Scan for the cell matching the given text and deliver its [x, y] coordinate at center. 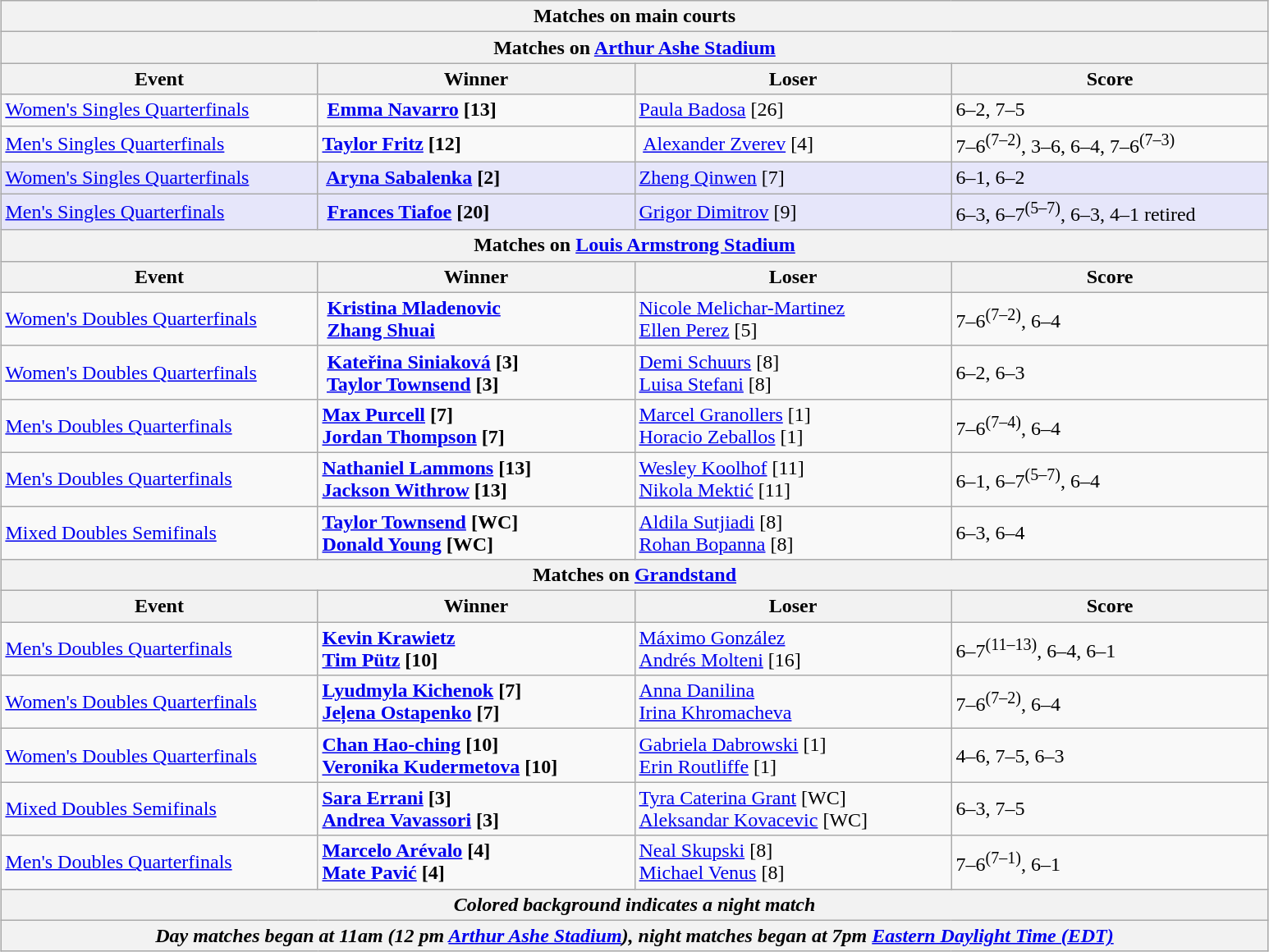
Day matches began at 11am (12 pm Arthur Ashe Stadium), night matches began at 7pm Eastern Daylight Time (EDT) [634, 936]
Marcel Granollers [1] Horacio Zeballos [1] [793, 425]
Anna Danilina Irina Khromacheva [793, 703]
Tyra Caterina Grant [WC] Aleksandar Kovacevic [WC] [793, 809]
6–3, 6–4 [1110, 533]
Marcelo Arévalo [4] Mate Pavić [4] [476, 862]
Sara Errani [3] Andrea Vavassori [3] [476, 809]
Aryna Sabalenka [2] [476, 178]
6–1, 6–7(5–7), 6–4 [1110, 479]
Matches on Louis Armstrong Stadium [634, 245]
6–1, 6–2 [1110, 178]
Matches on main courts [634, 16]
Matches on Arthur Ashe Stadium [634, 48]
Kristina Mladenovic Zhang Shuai [476, 318]
6–2, 7–5 [1110, 110]
6–3, 7–5 [1110, 809]
Kateřina Siniaková [3] Taylor Townsend [3] [476, 373]
4–6, 7–5, 6–3 [1110, 755]
Gabriela Dabrowski [1] Erin Routliffe [1] [793, 755]
Emma Navarro [13] [476, 110]
6–3, 6–7(5–7), 6–3, 4–1 retired [1110, 212]
Lyudmyla Kichenok [7] Jeļena Ostapenko [7] [476, 703]
Kevin Krawietz Tim Pütz [10] [476, 648]
Matches on Grandstand [634, 575]
Chan Hao-ching [10] Veronika Kudermetova [10] [476, 755]
Grigor Dimitrov [9] [793, 212]
Frances Tiafoe [20] [476, 212]
Nicole Melichar-Martinez Ellen Perez [5] [793, 318]
Paula Badosa [26] [793, 110]
Neal Skupski [8] Michael Venus [8] [793, 862]
Taylor Fritz [12] [476, 144]
Demi Schuurs [8] Luisa Stefani [8] [793, 373]
7–6(7–1), 6–1 [1110, 862]
7–6(7–4), 6–4 [1110, 425]
Colored background indicates a night match [634, 904]
Alexander Zverev [4] [793, 144]
Máximo González Andrés Molteni [16] [793, 648]
6–2, 6–3 [1110, 373]
Zheng Qinwen [7] [793, 178]
Taylor Townsend [WC] Donald Young [WC] [476, 533]
Nathaniel Lammons [13] Jackson Withrow [13] [476, 479]
Wesley Koolhof [11] Nikola Mektić [11] [793, 479]
7–6(7–2), 3–6, 6–4, 7–6(7–3) [1110, 144]
Max Purcell [7] Jordan Thompson [7] [476, 425]
6–7(11–13), 6–4, 6–1 [1110, 648]
Aldila Sutjiadi [8] Rohan Bopanna [8] [793, 533]
